Extract the (x, y) coordinate from the center of the cell holding the provided text.  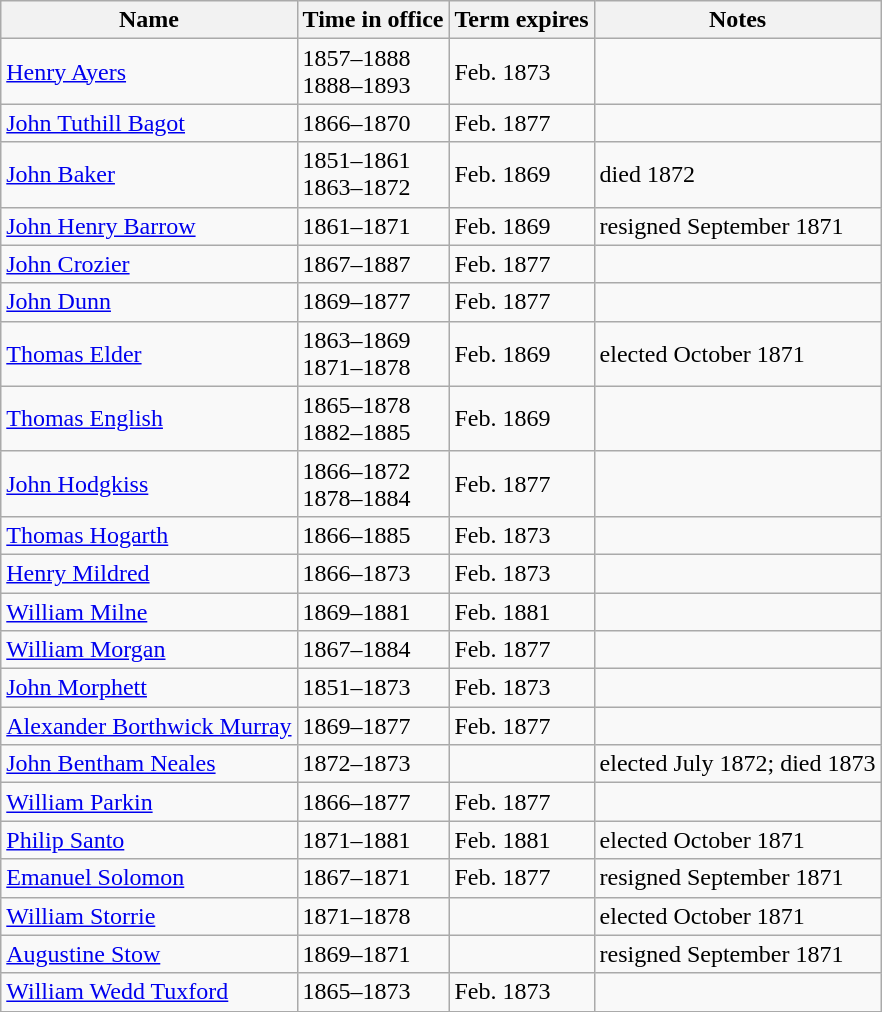
Alexander Borthwick Murray (149, 726)
1866–1885 (373, 535)
Emanuel Solomon (149, 878)
1869–1881 (373, 611)
1857–18881888–1893 (373, 72)
John Dunn (149, 302)
Thomas Hogarth (149, 535)
died 1872 (738, 174)
1861–1871 (373, 226)
John Hodgkiss (149, 484)
John Crozier (149, 264)
John Henry Barrow (149, 226)
1865–18781882–1885 (373, 418)
Name (149, 20)
1865–1873 (373, 992)
Henry Mildred (149, 573)
1867–1884 (373, 650)
William Wedd Tuxford (149, 992)
1866–1877 (373, 802)
1867–1871 (373, 878)
John Morphett (149, 688)
William Storrie (149, 916)
1851–18611863–1872 (373, 174)
1869–1871 (373, 954)
John Baker (149, 174)
William Morgan (149, 650)
Philip Santo (149, 840)
Augustine Stow (149, 954)
Henry Ayers (149, 72)
Term expires (522, 20)
Thomas Elder (149, 354)
Thomas English (149, 418)
John Tuthill Bagot (149, 123)
William Milne (149, 611)
John Bentham Neales (149, 764)
1866–1873 (373, 573)
1863–18691871–1878 (373, 354)
1871–1881 (373, 840)
elected July 1872; died 1873 (738, 764)
Notes (738, 20)
1867–1887 (373, 264)
1851–1873 (373, 688)
1871–1878 (373, 916)
1872–1873 (373, 764)
1866–1870 (373, 123)
1866–18721878–1884 (373, 484)
Time in office (373, 20)
William Parkin (149, 802)
